Scan for the cell matching the given text and deliver its [X, Y] coordinate at center. 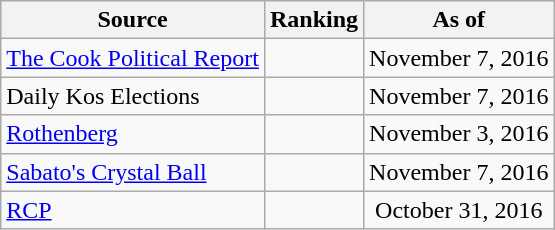
Source [133, 20]
Ranking [314, 20]
Sabato's Crystal Ball [133, 172]
The Cook Political Report [133, 58]
RCP [133, 210]
Rothenberg [133, 134]
October 31, 2016 [459, 210]
Daily Kos Elections [133, 96]
As of [459, 20]
November 3, 2016 [459, 134]
